Search for the cell housing the specified text and yield its [X, Y] center coordinate. 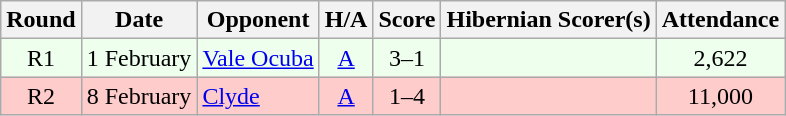
Attendance [720, 20]
Round [41, 20]
Vale Ocuba [258, 58]
2,622 [720, 58]
8 February [139, 96]
Opponent [258, 20]
Date [139, 20]
Score [407, 20]
Clyde [258, 96]
1–4 [407, 96]
11,000 [720, 96]
H/A [346, 20]
R2 [41, 96]
1 February [139, 58]
Hibernian Scorer(s) [548, 20]
R1 [41, 58]
3–1 [407, 58]
